Output the (x, y) coordinate of the center of the cell containing the given text.  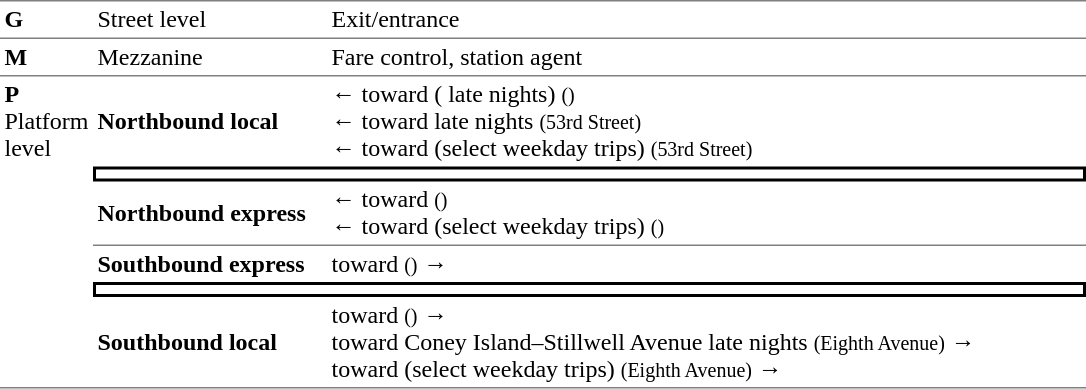
Fare control, station agent (706, 57)
toward () → toward Coney Island–Stillwell Avenue late nights (Eighth Avenue) → toward (select weekday trips) (Eighth Avenue) → (706, 343)
Northbound express (210, 214)
toward () → (706, 264)
G (46, 19)
← toward ( late nights) ()← toward late nights (53rd Street)← toward (select weekday trips) (53rd Street) (706, 121)
Street level (210, 19)
Southbound express (210, 264)
Northbound local (210, 121)
M (46, 57)
← toward ()← toward (select weekday trips) () (706, 214)
Exit/entrance (706, 19)
Mezzanine (210, 57)
PPlatform level (46, 232)
Southbound local (210, 343)
